Scan for the cell matching the given text and deliver its [x, y] coordinate at center. 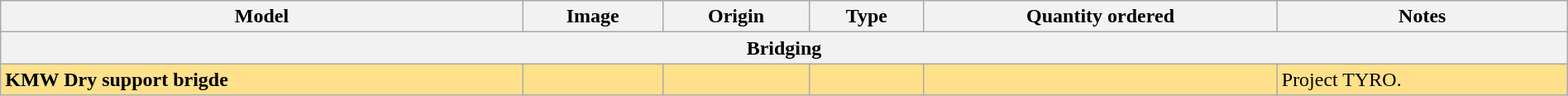
Model [261, 17]
Type [867, 17]
KMW Dry support brigde [261, 79]
Origin [736, 17]
Project TYRO. [1422, 79]
Quantity ordered [1100, 17]
Image [592, 17]
Notes [1422, 17]
Bridging [784, 48]
